Capture the cell that displays the provided text and extract its (x, y) central coordinate. 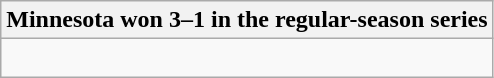
Minnesota won 3–1 in the regular-season series (247, 20)
